Find where the given text appears and provide that cell's center as (x, y) coordinate. 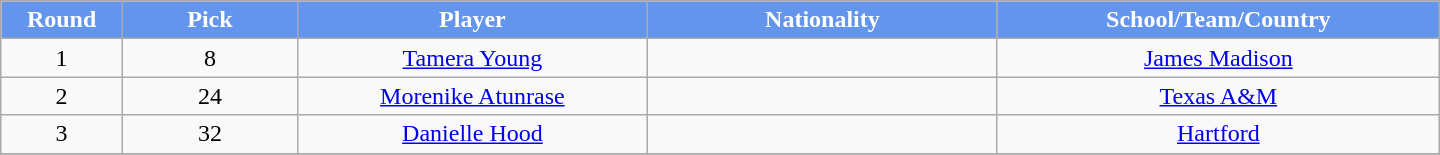
Round (62, 20)
Tamera Young (472, 58)
Danielle Hood (472, 134)
Morenike Atunrase (472, 96)
Nationality (822, 20)
32 (210, 134)
Player (472, 20)
1 (62, 58)
Pick (210, 20)
Hartford (1218, 134)
3 (62, 134)
James Madison (1218, 58)
24 (210, 96)
Texas A&M (1218, 96)
School/Team/Country (1218, 20)
2 (62, 96)
8 (210, 58)
